Search for the cell housing the specified text and yield its (X, Y) center coordinate. 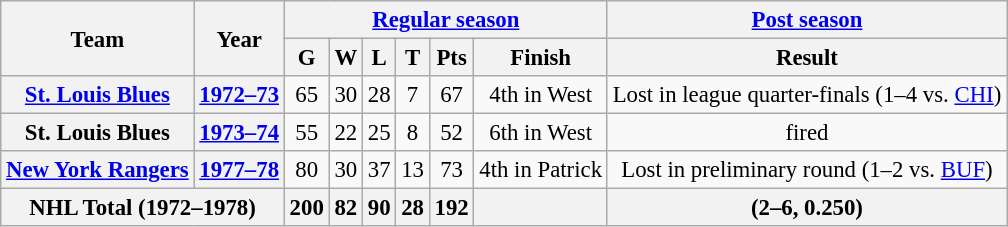
Post season (806, 20)
4th in Patrick (540, 170)
90 (378, 208)
65 (306, 95)
73 (452, 170)
Year (239, 38)
55 (306, 133)
T (412, 58)
(2–6, 0.250) (806, 208)
New York Rangers (98, 170)
Result (806, 58)
G (306, 58)
13 (412, 170)
Lost in preliminary round (1–2 vs. BUF) (806, 170)
25 (378, 133)
4th in West (540, 95)
80 (306, 170)
8 (412, 133)
200 (306, 208)
1977–78 (239, 170)
Finish (540, 58)
NHL Total (1972–1978) (143, 208)
Regular season (446, 20)
L (378, 58)
fired (806, 133)
Team (98, 38)
Pts (452, 58)
52 (452, 133)
82 (346, 208)
Lost in league quarter-finals (1–4 vs. CHI) (806, 95)
W (346, 58)
6th in West (540, 133)
37 (378, 170)
7 (412, 95)
67 (452, 95)
192 (452, 208)
1972–73 (239, 95)
22 (346, 133)
1973–74 (239, 133)
